Return the (x, y) coordinate for the center point of the cell that contains the specified text.  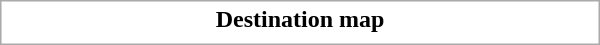
Destination map (300, 19)
